Output the (x, y) coordinate of the center of the cell containing the given text.  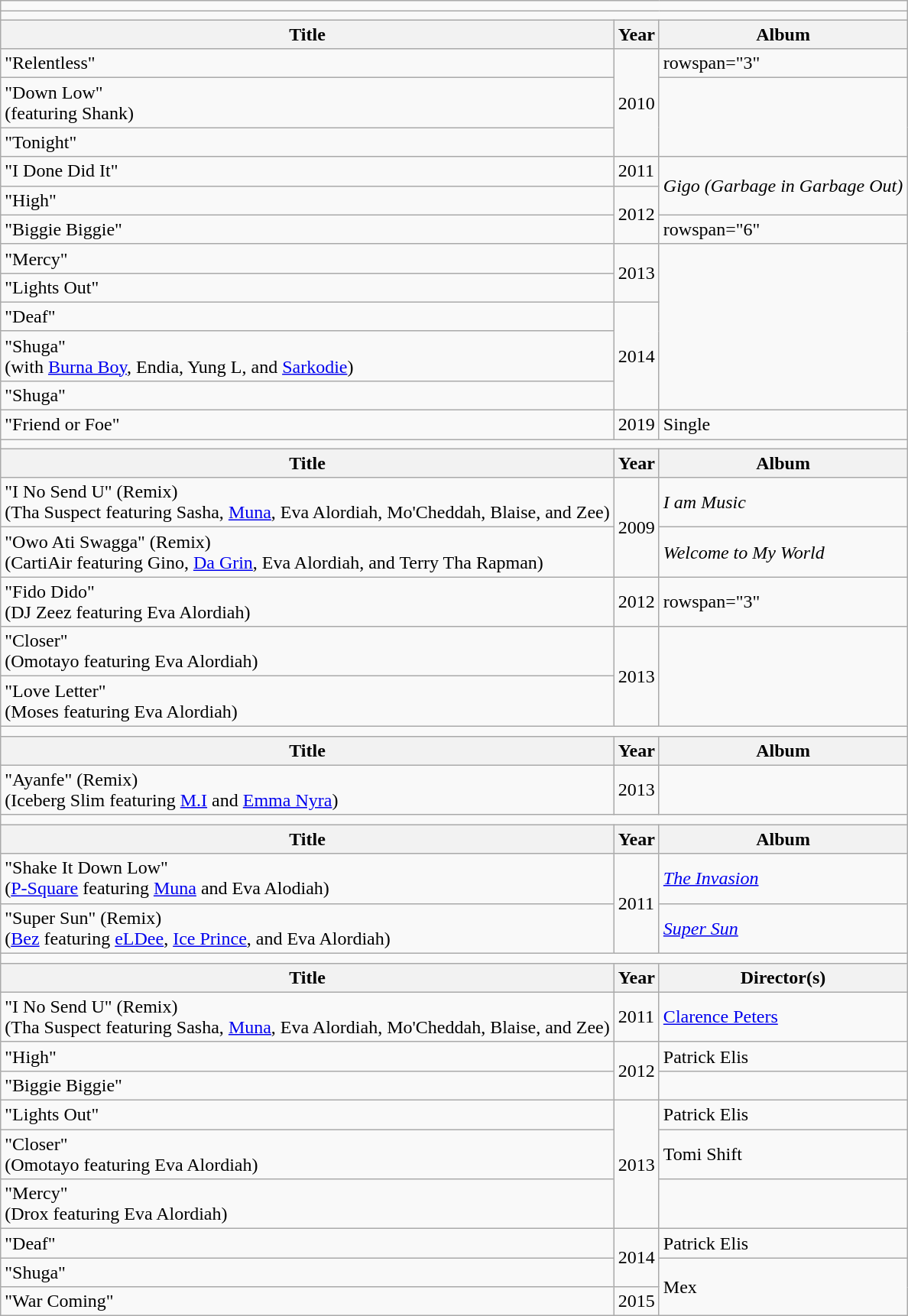
Clarence Peters (783, 1016)
"War Coming" (307, 1301)
"Down Low" (featuring Shank) (307, 102)
Tomi Shift (783, 1154)
"Mercy" (Drox featuring Eva Alordiah) (307, 1204)
Welcome to My World (783, 552)
2010 (636, 102)
Mex (783, 1287)
"Fido Dido" (DJ Zeez featuring Eva Alordiah) (307, 602)
"Mercy" (307, 258)
2015 (636, 1301)
2009 (636, 527)
"Friend or Foe" (307, 425)
rowspan="6" (783, 229)
Gigo (Garbage in Garbage Out) (783, 186)
"I Done Did It" (307, 171)
Super Sun (783, 928)
"Ayanfe" (Remix) (Iceberg Slim featuring M.I and Emma Nyra) (307, 790)
Single (783, 425)
"Shuga" (with Burna Boy, Endia, Yung L, and Sarkodie) (307, 356)
"Owo Ati Swagga" (Remix) (CartiAir featuring Gino, Da Grin, Eva Alordiah, and Terry Tha Rapman) (307, 552)
"Shake It Down Low" (P-Square featuring Muna and Eva Alodiah) (307, 879)
2019 (636, 425)
Director(s) (783, 977)
"Super Sun" (Remix) (Bez featuring eLDee, Ice Prince, and Eva Alordiah) (307, 928)
"Relentless" (307, 63)
The Invasion (783, 879)
"Tonight" (307, 142)
"Love Letter" (Moses featuring Eva Alordiah) (307, 702)
I am Music (783, 503)
